Detect which cell encompasses the target text, then output its (X, Y) center coordinate. 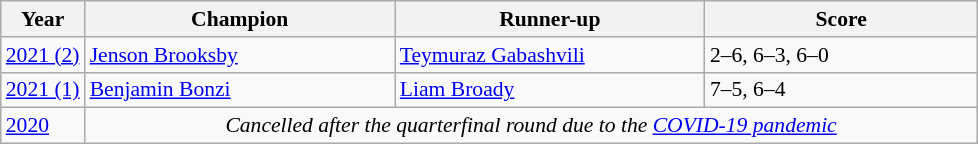
2021 (1) (43, 90)
Year (43, 19)
Runner-up (550, 19)
Score (842, 19)
Teymuraz Gabashvili (550, 55)
2021 (2) (43, 55)
Cancelled after the quarterfinal round due to the COVID-19 pandemic (532, 126)
2020 (43, 126)
7–5, 6–4 (842, 90)
Benjamin Bonzi (240, 90)
Champion (240, 19)
Liam Broady (550, 90)
2–6, 6–3, 6–0 (842, 55)
Jenson Brooksby (240, 55)
